Provide the [x, y] coordinate of the cell's center where the given text is located.  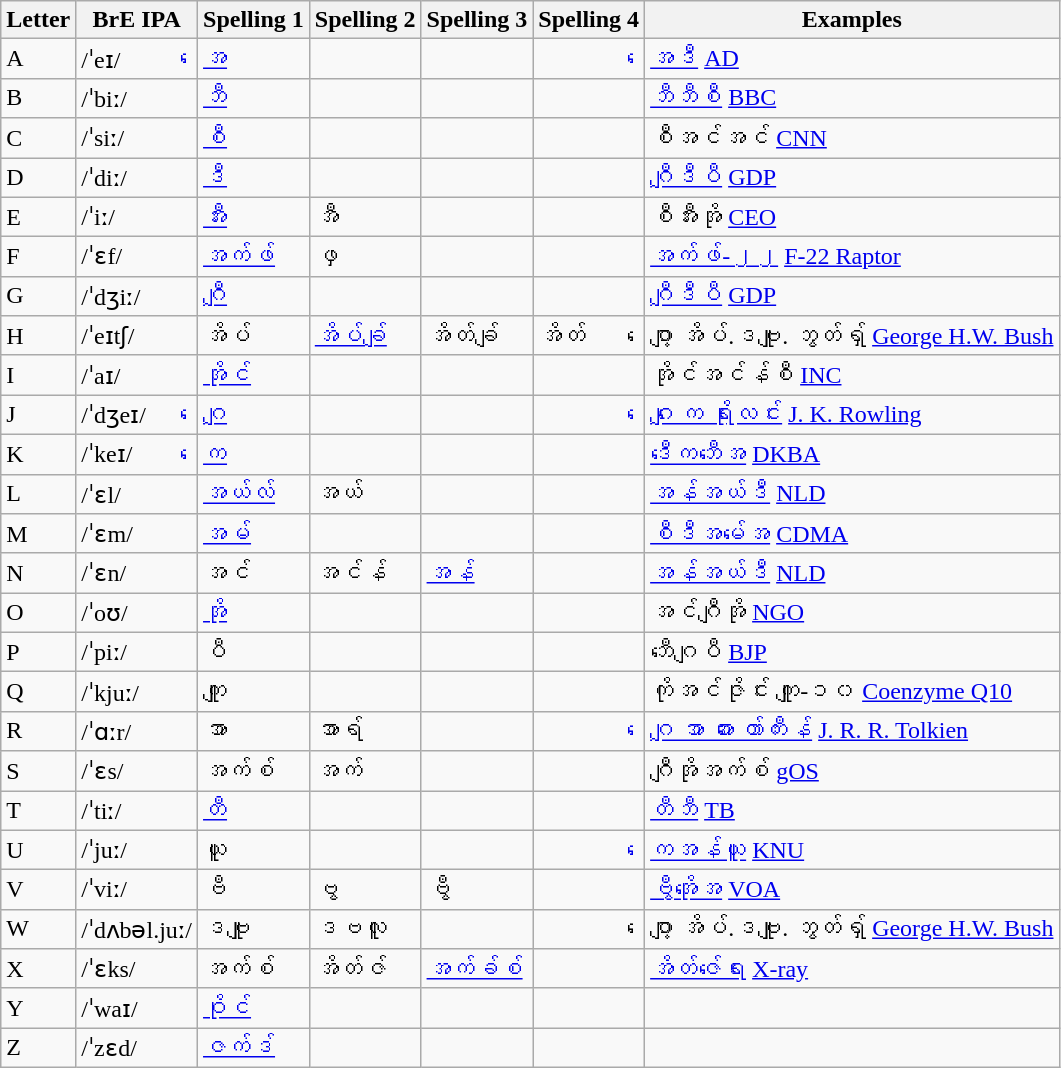
/ˈiː/ [137, 217]
အက်ဖ်-၂၂ F-22 Raptor [852, 257]
ဖှ [365, 257]
ဒဗလူ [365, 929]
အိတ်ချ် [477, 336]
အက်ခ်စ် [477, 969]
/ˈkjuː/ [137, 692]
/ˈtiː/ [137, 810]
G [38, 296]
/ˈdiː/ [137, 178]
/ˈviː/ [137, 890]
/ˈɛn/ [137, 573]
Q [38, 692]
C [38, 138]
/ˈeɪtʃ/ [137, 336]
ဗီ [254, 890]
S [38, 771]
အိပ်ချ် [365, 336]
/ˈbiː/ [137, 98]
F [38, 257]
BrE IPA [137, 20]
အိတ် [589, 336]
Letter [38, 20]
အို [254, 613]
U [38, 850]
အာရ် [365, 731]
J [38, 415]
စီ [254, 138]
အိတ်ဇ်ရေး X-ray [852, 969]
/ˈsiː/ [137, 138]
အမ် [254, 534]
အယ်လ် [254, 494]
N [38, 573]
ကျူ [254, 692]
P [38, 652]
အိတ်ဇ် [365, 969]
ဗွီအိုအေ VOA [852, 890]
ဒဗျူ [254, 929]
L [38, 494]
အေဒီ AD [852, 59]
M [38, 534]
/ˈjuː/ [137, 850]
/ˈwaɪ/ [137, 1008]
T [38, 810]
အိုင် [254, 375]
/ˈdʒeɪ/ [137, 415]
Examples [852, 20]
စီအီးအို CEO [852, 217]
ဂျေ ကေ ရိုးလင်း J. K. Rowling [852, 415]
V [38, 890]
အန် [477, 573]
/ˈdʒiː/ [137, 296]
ကေအန်ယူ KNU [852, 850]
Spelling 3 [477, 20]
/ˈoʊ/ [137, 613]
အင်န် [365, 573]
ဘီ [254, 98]
ဗွီ [477, 890]
တီ [254, 810]
/ˈpiː/ [137, 652]
Y [38, 1008]
Spelling 4 [589, 20]
အေ [254, 59]
ဘီဂျေပီ BJP [852, 652]
ဘီဘီစီ BBC [852, 98]
ဒီကေဘီအေ DKBA [852, 454]
X [38, 969]
R [38, 731]
/ˈkeɪ/ [137, 454]
အင်ဂျီအို NGO [852, 613]
/ˈɛl/ [137, 494]
ပီ [254, 652]
အက်ဖ် [254, 257]
အယ် [365, 494]
/ˈɛks/ [137, 969]
K [38, 454]
W [38, 929]
E [38, 217]
စီအင်အင် CNN [852, 138]
ယူ [254, 850]
ဝိုင် [254, 1008]
Z [38, 1048]
/ˈeɪ/ [137, 59]
ဗွ [365, 890]
ဇက်ဒ် [254, 1048]
/ˈaɪ/ [137, 375]
/ˈɛm/ [137, 534]
အက် [365, 771]
O [38, 613]
ဂျီအိုအက်စ် gOS [852, 771]
ဂျေ အာ အာ တော်ကီးန် J. R. R. Tolkien [852, 731]
တီဘီ TB [852, 810]
အီ [365, 217]
Spelling 2 [365, 20]
အာ [254, 731]
D [38, 178]
အီး [254, 217]
အိုင်အင်န်စီ INC [852, 375]
I [38, 375]
အိပ် [254, 336]
စီဒီအမ်အေ CDMA [852, 534]
Spelling 1 [254, 20]
B [38, 98]
ကိုအင်ဇိုင်း ကျူ-၁၀ Coenzyme Q10 [852, 692]
/ˈɑːr/ [137, 731]
အင် [254, 573]
/ˈzɛd/ [137, 1048]
/ˈɛf/ [137, 257]
ဂျီ [254, 296]
ဒီ [254, 178]
/ˈdʌbəl.juː/ [137, 929]
ကေ [254, 454]
A [38, 59]
/ˈɛs/ [137, 771]
ဂျေ [254, 415]
H [38, 336]
